Find where the given text appears and provide that cell's center as (X, Y) coordinate. 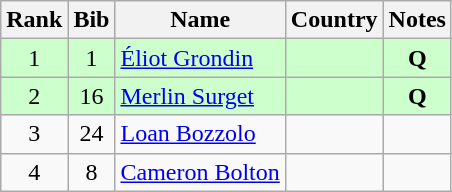
4 (34, 172)
Name (200, 20)
Éliot Grondin (200, 58)
Merlin Surget (200, 96)
3 (34, 134)
Loan Bozzolo (200, 134)
Notes (417, 20)
16 (92, 96)
Country (334, 20)
Rank (34, 20)
8 (92, 172)
Bib (92, 20)
2 (34, 96)
Cameron Bolton (200, 172)
24 (92, 134)
